Return the [X, Y] coordinate for the center point of the cell that contains the specified text.  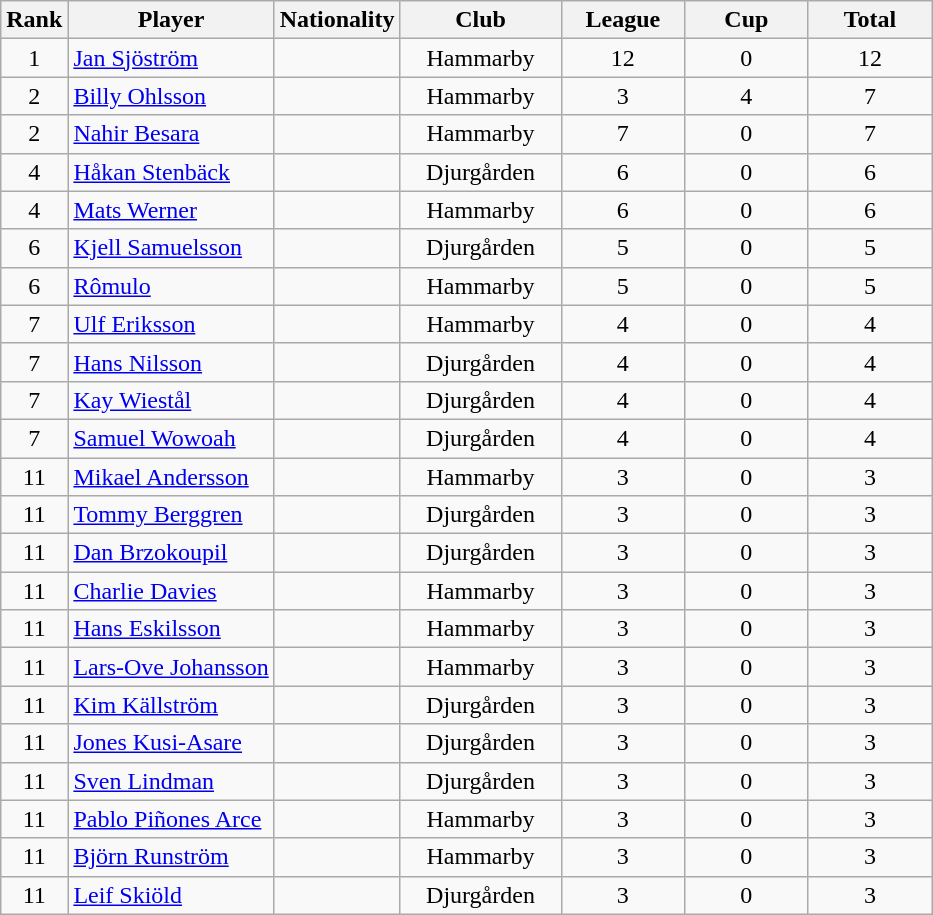
Hans Nilsson [171, 362]
Jones Kusi-Asare [171, 743]
Kjell Samuelsson [171, 248]
Tommy Berggren [171, 515]
Jan Sjöström [171, 58]
Samuel Wowoah [171, 438]
Ulf Eriksson [171, 324]
Kay Wiestål [171, 400]
Nationality [337, 20]
Rômulo [171, 286]
Nahir Besara [171, 134]
Charlie Davies [171, 591]
Björn Runström [171, 857]
Hans Eskilsson [171, 629]
Dan Brzokoupil [171, 553]
Mikael Andersson [171, 477]
Lars-Ove Johansson [171, 667]
Leif Skiöld [171, 895]
Pablo Piñones Arce [171, 819]
Billy Ohlsson [171, 96]
Håkan Stenbäck [171, 172]
1 [34, 58]
Rank [34, 20]
Total [870, 20]
Kim Källström [171, 705]
Club [480, 20]
League [623, 20]
Sven Lindman [171, 781]
Cup [747, 20]
Mats Werner [171, 210]
Player [171, 20]
